Extract the (X, Y) coordinate from the center of the cell holding the provided text.  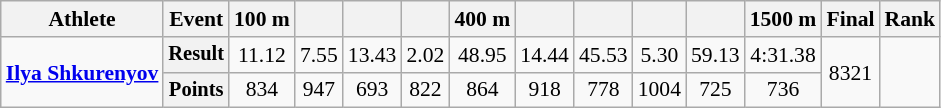
45.53 (604, 55)
14.44 (544, 55)
Final (850, 19)
736 (784, 90)
947 (319, 90)
864 (482, 90)
1004 (660, 90)
725 (716, 90)
13.43 (372, 55)
Points (196, 90)
693 (372, 90)
5.30 (660, 55)
918 (544, 90)
59.13 (716, 55)
Event (196, 19)
7.55 (319, 55)
834 (262, 90)
778 (604, 90)
Result (196, 55)
Rank (910, 19)
Ilya Shkurenyov (82, 72)
822 (425, 90)
1500 m (784, 19)
11.12 (262, 55)
100 m (262, 19)
Athlete (82, 19)
48.95 (482, 55)
2.02 (425, 55)
4:31.38 (784, 55)
400 m (482, 19)
8321 (850, 72)
